From the cell containing the given text, extract its center point as [x, y] coordinate. 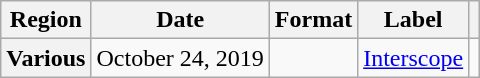
Interscope [414, 58]
Date [180, 20]
Various [46, 58]
Format [313, 20]
October 24, 2019 [180, 58]
Region [46, 20]
Label [414, 20]
